Detect which cell encompasses the target text, then output its (X, Y) center coordinate. 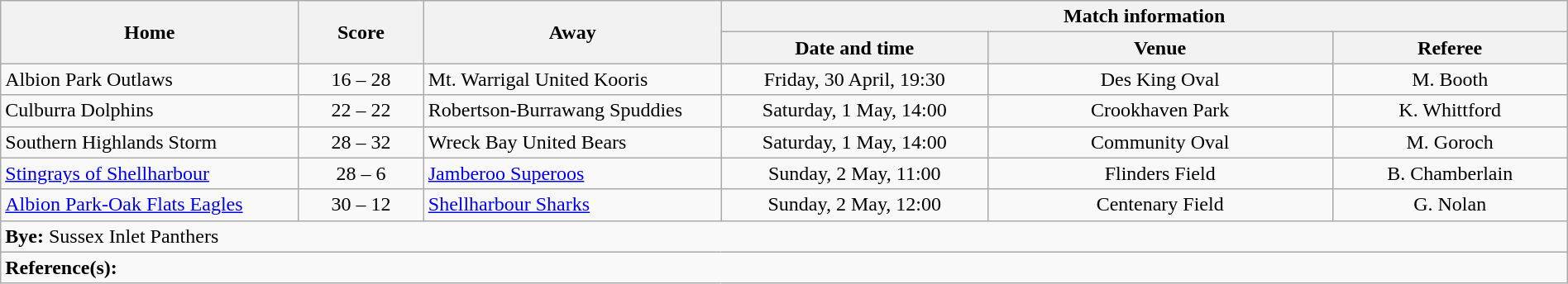
Southern Highlands Storm (150, 142)
Score (361, 32)
16 – 28 (361, 79)
Albion Park-Oak Flats Eagles (150, 205)
B. Chamberlain (1450, 173)
Sunday, 2 May, 11:00 (854, 173)
Stingrays of Shellharbour (150, 173)
Sunday, 2 May, 12:00 (854, 205)
M. Booth (1450, 79)
28 – 32 (361, 142)
Community Oval (1159, 142)
M. Goroch (1450, 142)
K. Whittford (1450, 111)
Venue (1159, 48)
30 – 12 (361, 205)
Wreck Bay United Bears (572, 142)
Des King Oval (1159, 79)
Albion Park Outlaws (150, 79)
Flinders Field (1159, 173)
G. Nolan (1450, 205)
Away (572, 32)
Culburra Dolphins (150, 111)
Mt. Warrigal United Kooris (572, 79)
Referee (1450, 48)
28 – 6 (361, 173)
Date and time (854, 48)
Centenary Field (1159, 205)
Reference(s): (784, 267)
Crookhaven Park (1159, 111)
22 – 22 (361, 111)
Match information (1145, 17)
Home (150, 32)
Robertson-Burrawang Spuddies (572, 111)
Shellharbour Sharks (572, 205)
Jamberoo Superoos (572, 173)
Friday, 30 April, 19:30 (854, 79)
Bye: Sussex Inlet Panthers (784, 236)
